Return the [x, y] coordinate for the center point of the cell that contains the specified text.  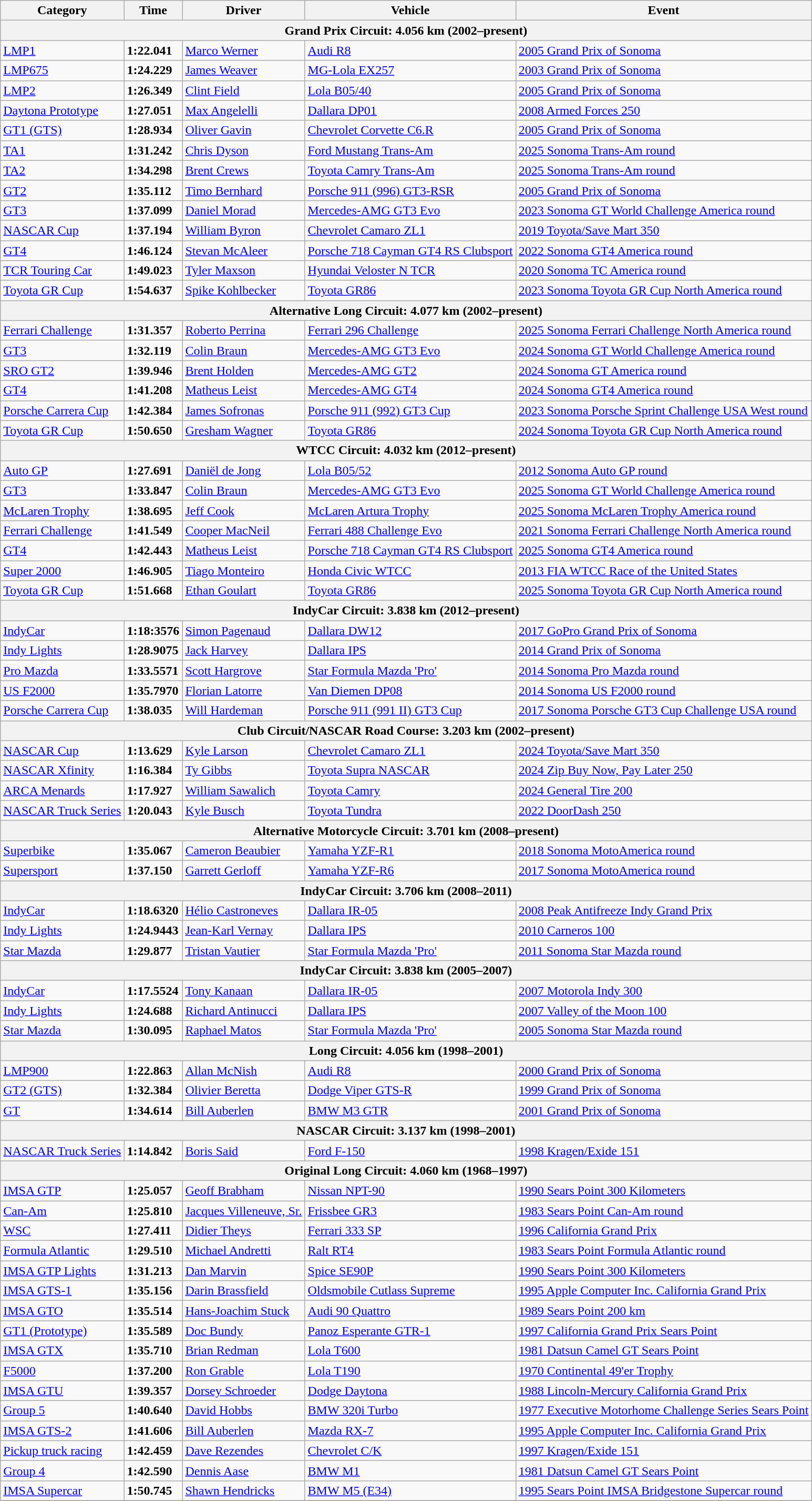
1999 Grand Prix of Sonoma [663, 1091]
1:28.934 [153, 130]
Oliver Gavin [244, 130]
Event [663, 11]
IndyCar Circuit: 3.838 km (2012–present) [406, 611]
1977 Executive Motorhome Challenge Series Sears Point [663, 1411]
Ford F-150 [410, 1150]
Chevrolet C/K [410, 1451]
Richard Antinucci [244, 1011]
TA1 [62, 150]
Daniël de Jong [244, 470]
Mercedes-AMG GT4 [410, 390]
IMSA GTX [62, 1351]
2007 Motorola Indy 300 [663, 991]
1:35.067 [153, 850]
1:24.229 [153, 70]
Can-Am [62, 1210]
Simon Pagenaud [244, 631]
Shawn Hendricks [244, 1490]
ARCA Menards [62, 790]
LMP675 [62, 70]
2025 Sonoma GT World Challenge America round [663, 490]
2023 Sonoma GT World Challenge America round [663, 210]
Cameron Beaubier [244, 850]
1998 Kragen/Exide 151 [663, 1150]
Stevan McAleer [244, 251]
Dennis Aase [244, 1471]
Ferrari 296 Challenge [410, 331]
Dan Marvin [244, 1271]
Mazda RX-7 [410, 1431]
Porsche 911 (991 II) GT3 Cup [410, 711]
2007 Valley of the Moon 100 [663, 1011]
Geoff Brabham [244, 1190]
1:27.691 [153, 470]
Yamaha YZF-R6 [410, 870]
Daniel Morad [244, 210]
2024 Sonoma Toyota GR Cup North America round [663, 430]
2008 Peak Antifreeze Indy Grand Prix [663, 911]
1:34.298 [153, 170]
Marco Werner [244, 50]
Dodge Viper GTS-R [410, 1091]
IMSA GTP [62, 1190]
Porsche 911 (992) GT3 Cup [410, 410]
Ferrari 488 Challenge Evo [410, 530]
LMP2 [62, 90]
1:31.357 [153, 331]
Lola T190 [410, 1371]
1:39.946 [153, 371]
Brian Redman [244, 1351]
1:49.023 [153, 271]
Toyota Tundra [410, 810]
Club Circuit/NASCAR Road Course: 3.203 km (2002–present) [406, 731]
WTCC Circuit: 4.032 km (2012–present) [406, 450]
2000 Grand Prix of Sonoma [663, 1071]
F5000 [62, 1371]
2023 Sonoma Porsche Sprint Challenge USA West round [663, 410]
Dallara DP01 [410, 110]
1:54.637 [153, 291]
1:37.194 [153, 230]
2017 GoPro Grand Prix of Sonoma [663, 631]
GT1 (Prototype) [62, 1331]
1:33.5571 [153, 671]
LMP1 [62, 50]
1:13.629 [153, 750]
TA2 [62, 170]
Dave Rezendes [244, 1451]
1:41.208 [153, 390]
Original Long Circuit: 4.060 km (1968–1997) [406, 1170]
2020 Sonoma TC America round [663, 271]
SRO GT2 [62, 371]
Formula Atlantic [62, 1251]
1:27.051 [153, 110]
1:46.124 [153, 251]
Allan McNish [244, 1071]
Toyota Camry [410, 790]
1983 Sears Point Can-Am round [663, 1210]
2005 Sonoma Star Mazda round [663, 1031]
William Byron [244, 230]
Spike Kohlbecker [244, 291]
GT1 (GTS) [62, 130]
2024 General Tire 200 [663, 790]
Clint Field [244, 90]
James Sofronas [244, 410]
Driver [244, 11]
Ferrari 333 SP [410, 1231]
Category [62, 11]
1997 Kragen/Exide 151 [663, 1451]
Ty Gibbs [244, 770]
1:42.384 [153, 410]
2018 Sonoma MotoAmerica round [663, 850]
Time [153, 11]
Chris Dyson [244, 150]
Alternative Motorcycle Circuit: 3.701 km (2008–present) [406, 830]
1:22.863 [153, 1071]
2022 DoorDash 250 [663, 810]
Toyota Camry Trans-Am [410, 170]
Kyle Larson [244, 750]
Super 2000 [62, 570]
Dorsey Schroeder [244, 1391]
1:35.156 [153, 1291]
Nissan NPT-90 [410, 1190]
1:50.650 [153, 430]
1:29.877 [153, 951]
IMSA GTP Lights [62, 1271]
Supersport [62, 870]
David Hobbs [244, 1411]
Tristan Vautier [244, 951]
2014 Sonoma Pro Mazda round [663, 671]
Pro Mazda [62, 671]
Ethan Goulart [244, 591]
1:17.5524 [153, 991]
2017 Sonoma Porsche GT3 Cup Challenge USA round [663, 711]
BMW M5 (E34) [410, 1490]
1996 California Grand Prix [663, 1231]
Jacques Villeneuve, Sr. [244, 1210]
Ford Mustang Trans-Am [410, 150]
1:41.606 [153, 1431]
1:25.810 [153, 1210]
William Sawalich [244, 790]
Timo Bernhard [244, 190]
Lola B05/40 [410, 90]
2021 Sonoma Ferrari Challenge North America round [663, 530]
1:16.384 [153, 770]
WSC [62, 1231]
Mercedes-AMG GT2 [410, 371]
1:18.6320 [153, 911]
2001 Grand Prix of Sonoma [663, 1111]
US F2000 [62, 691]
1:40.640 [153, 1411]
Garrett Gerloff [244, 870]
Didier Theys [244, 1231]
1970 Continental 49'er Trophy [663, 1371]
1:24.688 [153, 1011]
Darin Brassfield [244, 1291]
1:42.459 [153, 1451]
1:27.411 [153, 1231]
Jean-Karl Vernay [244, 931]
McLaren Trophy [62, 510]
1989 Sears Point 200 km [663, 1311]
GT2 [62, 190]
1997 California Grand Prix Sears Point [663, 1331]
Porsche 911 (996) GT3-RSR [410, 190]
Yamaha YZF-R1 [410, 850]
Frissbee GR3 [410, 1210]
Hyundai Veloster N TCR [410, 271]
1:37.200 [153, 1371]
1:34.614 [153, 1111]
Dodge Daytona [410, 1391]
Grand Prix Circuit: 4.056 km (2002–present) [406, 30]
Tiago Monteiro [244, 570]
IndyCar Circuit: 3.838 km (2005–2007) [406, 971]
Boris Said [244, 1150]
2003 Grand Prix of Sonoma [663, 70]
McLaren Artura Trophy [410, 510]
IMSA Supercar [62, 1490]
1:35.710 [153, 1351]
IMSA GTO [62, 1311]
Ron Grable [244, 1371]
1:37.150 [153, 870]
Brent Crews [244, 170]
2024 Sonoma GT4 America round [663, 390]
Toyota Supra NASCAR [410, 770]
BMW 320i Turbo [410, 1411]
1983 Sears Point Formula Atlantic round [663, 1251]
Auto GP [62, 470]
IMSA GTS-2 [62, 1431]
1:31.213 [153, 1271]
2013 FIA WTCC Race of the United States [663, 570]
1:50.745 [153, 1490]
1:20.043 [153, 810]
Ralt RT4 [410, 1251]
Kyle Busch [244, 810]
2025 Sonoma Ferrari Challenge North America round [663, 331]
Olivier Beretta [244, 1091]
2019 Toyota/Save Mart 350 [663, 230]
Hélio Castroneves [244, 911]
2010 Carneros 100 [663, 931]
2014 Sonoma US F2000 round [663, 691]
1:42.443 [153, 550]
1:35.514 [153, 1311]
NASCAR Circuit: 3.137 km (1998–2001) [406, 1130]
Tyler Maxson [244, 271]
2024 Zip Buy Now, Pay Later 250 [663, 770]
2025 Sonoma Toyota GR Cup North America round [663, 591]
1:25.057 [153, 1190]
2014 Grand Prix of Sonoma [663, 651]
Jeff Cook [244, 510]
TCR Touring Car [62, 271]
1:24.9443 [153, 931]
1:38.695 [153, 510]
1:35.7970 [153, 691]
1:31.242 [153, 150]
1:39.357 [153, 1391]
Raphael Matos [244, 1031]
1:33.847 [153, 490]
1:32.384 [153, 1091]
1995 Sears Point IMSA Bridgestone Supercar round [663, 1490]
BMW M1 [410, 1471]
Pickup truck racing [62, 1451]
Cooper MacNeil [244, 530]
1:26.349 [153, 90]
2022 Sonoma GT4 America round [663, 251]
2024 Sonoma GT World Challenge America round [663, 351]
Group 4 [62, 1471]
IndyCar Circuit: 3.706 km (2008–2011) [406, 891]
Honda Civic WTCC [410, 570]
Will Hardeman [244, 711]
BMW M3 GTR [410, 1111]
Scott Hargrove [244, 671]
1:17.927 [153, 790]
2008 Armed Forces 250 [663, 110]
Group 5 [62, 1411]
1:29.510 [153, 1251]
Oldsmobile Cutlass Supreme [410, 1291]
Jack Harvey [244, 651]
Daytona Prototype [62, 110]
Florian Latorre [244, 691]
1:35.112 [153, 190]
1:18:3576 [153, 631]
1:14.842 [153, 1150]
Long Circuit: 4.056 km (1998–2001) [406, 1051]
1988 Lincoln-Mercury California Grand Prix [663, 1391]
GT2 (GTS) [62, 1091]
1:38.035 [153, 711]
2011 Sonoma Star Mazda round [663, 951]
James Weaver [244, 70]
GT [62, 1111]
Michael Andretti [244, 1251]
Van Diemen DP08 [410, 691]
Audi 90 Quattro [410, 1311]
Chevrolet Corvette C6.R [410, 130]
1:22.041 [153, 50]
1:32.119 [153, 351]
1:42.590 [153, 1471]
IMSA GTU [62, 1391]
Tony Kanaan [244, 991]
Dallara DW12 [410, 631]
Vehicle [410, 11]
Max Angelelli [244, 110]
2024 Sonoma GT America round [663, 371]
1:41.549 [153, 530]
IMSA GTS-1 [62, 1291]
1:28.9075 [153, 651]
2017 Sonoma MotoAmerica round [663, 870]
Gresham Wagner [244, 430]
Alternative Long Circuit: 4.077 km (2002–present) [406, 311]
Brent Holden [244, 371]
1:51.668 [153, 591]
2025 Sonoma GT4 America round [663, 550]
MG-Lola EX257 [410, 70]
LMP900 [62, 1071]
1:30.095 [153, 1031]
Doc Bundy [244, 1331]
NASCAR Xfinity [62, 770]
2025 Sonoma McLaren Trophy America round [663, 510]
1:46.905 [153, 570]
Lola B05/52 [410, 470]
1:35.589 [153, 1331]
2012 Sonoma Auto GP round [663, 470]
Roberto Perrina [244, 331]
2024 Toyota/Save Mart 350 [663, 750]
Panoz Esperante GTR-1 [410, 1331]
Spice SE90P [410, 1271]
Superbike [62, 850]
1:37.099 [153, 210]
Lola T600 [410, 1351]
Hans-Joachim Stuck [244, 1311]
2023 Sonoma Toyota GR Cup North America round [663, 291]
